Scan for the cell matching the given text and deliver its (x, y) coordinate at center. 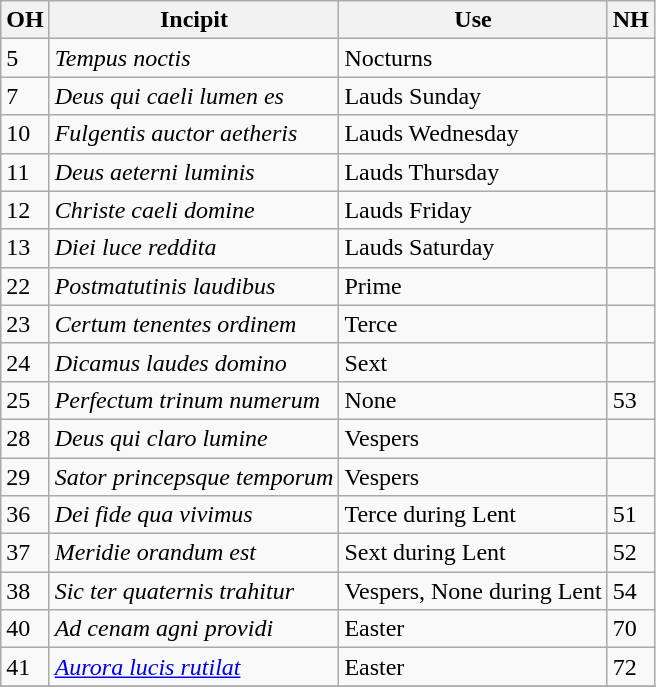
None (473, 400)
Dicamus laudes domino (194, 362)
Nocturns (473, 58)
70 (630, 629)
24 (25, 362)
Sext during Lent (473, 553)
Sext (473, 362)
Aurora lucis rutilat (194, 667)
5 (25, 58)
Incipit (194, 20)
38 (25, 591)
Terce during Lent (473, 515)
Postmatutinis laudibus (194, 286)
51 (630, 515)
Dei fide qua vivimus (194, 515)
72 (630, 667)
54 (630, 591)
Use (473, 20)
25 (25, 400)
10 (25, 134)
7 (25, 96)
Lauds Wednesday (473, 134)
Prime (473, 286)
53 (630, 400)
22 (25, 286)
Christe caeli domine (194, 210)
Lauds Saturday (473, 248)
Lauds Friday (473, 210)
28 (25, 438)
Deus qui caeli lumen es (194, 96)
29 (25, 477)
Deus aeterni luminis (194, 172)
Diei luce reddita (194, 248)
Meridie orandum est (194, 553)
OH (25, 20)
11 (25, 172)
36 (25, 515)
NH (630, 20)
Ad cenam agni providi (194, 629)
Fulgentis auctor aetheris (194, 134)
13 (25, 248)
Sic ter quaternis trahitur (194, 591)
Certum tenentes ordinem (194, 324)
Tempus noctis (194, 58)
Terce (473, 324)
40 (25, 629)
12 (25, 210)
52 (630, 553)
37 (25, 553)
23 (25, 324)
Deus qui claro lumine (194, 438)
Sator princepsque temporum (194, 477)
41 (25, 667)
Lauds Thursday (473, 172)
Vespers, None during Lent (473, 591)
Perfectum trinum numerum (194, 400)
Lauds Sunday (473, 96)
